For the text-containing cell, return its midpoint in [X, Y] coordinate format. 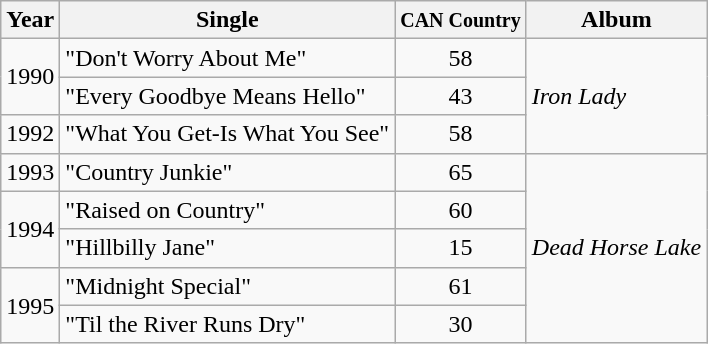
30 [461, 324]
"Midnight Special" [228, 286]
65 [461, 172]
"Raised on Country" [228, 210]
Year [30, 20]
1993 [30, 172]
60 [461, 210]
"Til the River Runs Dry" [228, 324]
1995 [30, 305]
43 [461, 96]
Single [228, 20]
Iron Lady [616, 96]
"Country Junkie" [228, 172]
"What You Get-Is What You See" [228, 134]
CAN Country [461, 20]
1992 [30, 134]
"Hillbilly Jane" [228, 248]
"Don't Worry About Me" [228, 58]
"Every Goodbye Means Hello" [228, 96]
1994 [30, 229]
1990 [30, 77]
15 [461, 248]
Album [616, 20]
Dead Horse Lake [616, 248]
61 [461, 286]
